Determine the [X, Y] coordinate at the center of the cell enclosing the given text.  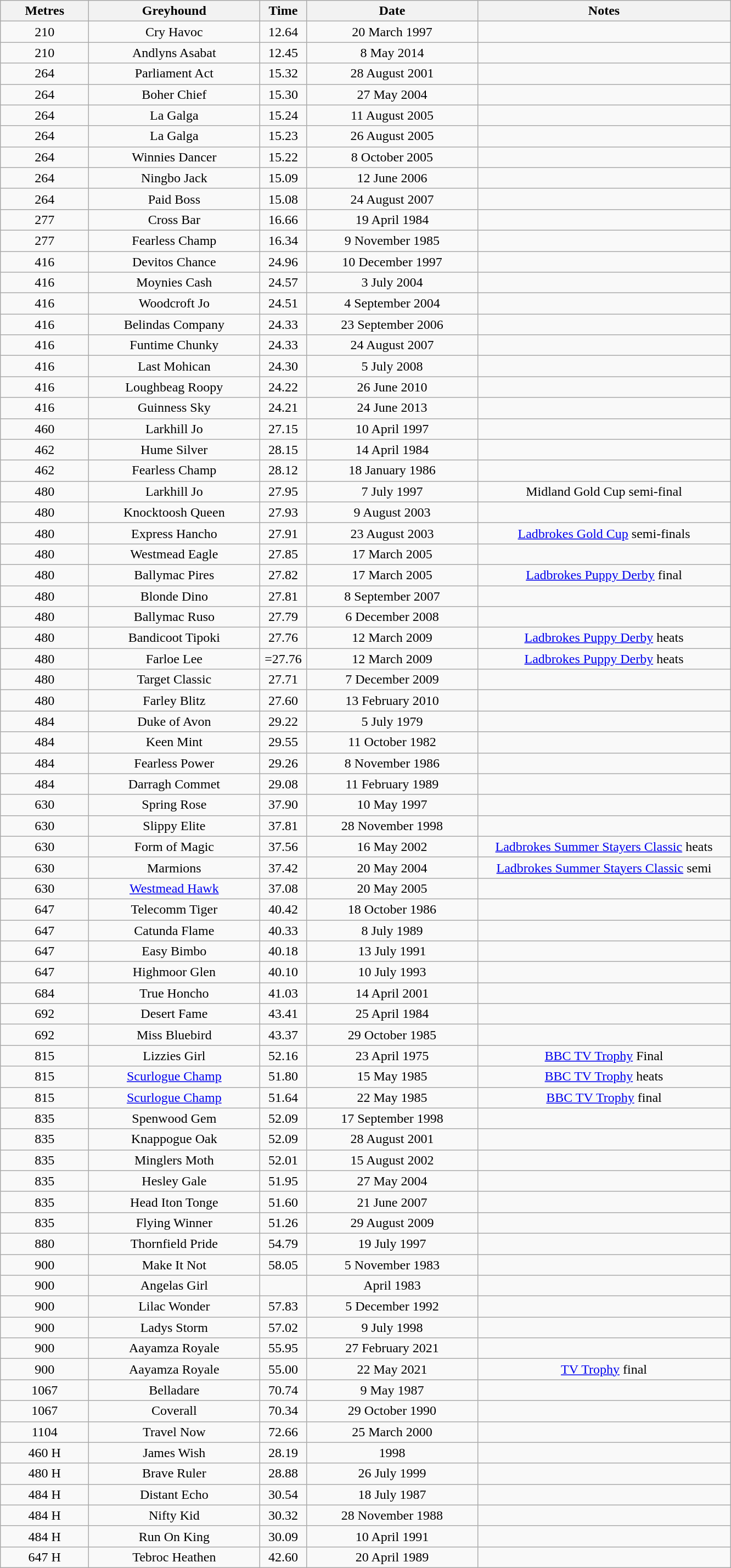
17 September 1998 [392, 1118]
11 October 1982 [392, 742]
27.95 [283, 491]
Lilac Wonder [175, 1307]
5 November 1983 [392, 1264]
54.79 [283, 1244]
29 October 1985 [392, 1035]
Catunda Flame [175, 931]
Farley Blitz [175, 701]
26 August 2005 [392, 136]
Last Mohican [175, 366]
Guinness Sky [175, 408]
16.66 [283, 220]
27.71 [283, 680]
27.60 [283, 701]
Hesley Gale [175, 1181]
27.15 [283, 429]
15.30 [283, 94]
28.15 [283, 450]
Ladbrokes Summer Stayers Classic semi [604, 867]
Highmoor Glen [175, 972]
8 May 2014 [392, 53]
24.57 [283, 283]
Ladys Storm [175, 1328]
12 June 2006 [392, 178]
37.08 [283, 888]
True Honcho [175, 993]
20 May 2005 [392, 888]
15.32 [283, 74]
Nifty Kid [175, 1515]
9 July 1998 [392, 1328]
41.03 [283, 993]
40.42 [283, 909]
5 July 1979 [392, 721]
13 July 1991 [392, 951]
Date [392, 11]
Flying Winner [175, 1223]
Bandicoot Tipoki [175, 638]
29.26 [283, 763]
Telecomm Tiger [175, 909]
18 January 1986 [392, 471]
20 May 2004 [392, 867]
27.85 [283, 554]
Spring Rose [175, 805]
23 August 2003 [392, 533]
8 September 2007 [392, 596]
15.09 [283, 178]
684 [45, 993]
April 1983 [392, 1286]
Lizzies Girl [175, 1056]
30.54 [283, 1494]
Parliament Act [175, 74]
Knappogue Oak [175, 1139]
15.22 [283, 157]
40.33 [283, 931]
7 July 1997 [392, 491]
10 April 1991 [392, 1536]
28.19 [283, 1453]
27.93 [283, 512]
57.02 [283, 1328]
72.66 [283, 1432]
Farloe Lee [175, 659]
70.34 [283, 1411]
25 March 2000 [392, 1432]
11 February 1989 [392, 784]
27.76 [283, 638]
8 July 1989 [392, 931]
28 November 1988 [392, 1515]
27.82 [283, 575]
3 July 2004 [392, 283]
Form of Magic [175, 847]
12.45 [283, 53]
Funtime Chunky [175, 345]
Moynies Cash [175, 283]
30.09 [283, 1536]
Ladbrokes Summer Stayers Classic heats [604, 847]
Head Iton Tonge [175, 1202]
51.95 [283, 1181]
Cry Havoc [175, 32]
BBC TV Trophy Final [604, 1056]
Ballymac Ruso [175, 617]
14 April 1984 [392, 450]
9 May 1987 [392, 1390]
15 May 1985 [392, 1077]
880 [45, 1244]
Andlyns Asabat [175, 53]
57.83 [283, 1307]
Distant Echo [175, 1494]
Fearless Power [175, 763]
Loughbeag Roopy [175, 387]
Keen Mint [175, 742]
8 November 1986 [392, 763]
28.88 [283, 1474]
Woodcroft Jo [175, 304]
460 [45, 429]
Brave Ruler [175, 1474]
37.81 [283, 826]
Greyhound [175, 11]
Travel Now [175, 1432]
Minglers Moth [175, 1160]
Target Classic [175, 680]
10 May 1997 [392, 805]
Desert Fame [175, 1014]
10 December 1997 [392, 262]
25 April 1984 [392, 1014]
Devitos Chance [175, 262]
27 February 2021 [392, 1348]
37.56 [283, 847]
26 June 2010 [392, 387]
8 October 2005 [392, 157]
Marmions [175, 867]
14 April 2001 [392, 993]
51.60 [283, 1202]
19 April 1984 [392, 220]
20 March 1997 [392, 32]
Make It Not [175, 1264]
40.10 [283, 972]
15.23 [283, 136]
15 August 2002 [392, 1160]
James Wish [175, 1453]
40.18 [283, 951]
480 H [45, 1474]
9 November 1985 [392, 240]
51.64 [283, 1097]
647 H [45, 1557]
18 July 1987 [392, 1494]
29.55 [283, 742]
Belladare [175, 1390]
18 October 1986 [392, 909]
37.42 [283, 867]
Westmead Hawk [175, 888]
29 October 1990 [392, 1411]
15.24 [283, 115]
Thornfield Pride [175, 1244]
Westmead Eagle [175, 554]
Ladbrokes Puppy Derby final [604, 575]
Winnies Dancer [175, 157]
Miss Bluebird [175, 1035]
52.16 [283, 1056]
58.05 [283, 1264]
1998 [392, 1453]
30.32 [283, 1515]
Run On King [175, 1536]
42.60 [283, 1557]
BBC TV Trophy heats [604, 1077]
10 April 1997 [392, 429]
22 May 1985 [392, 1097]
Ballymac Pires [175, 575]
Coverall [175, 1411]
Ningbo Jack [175, 178]
24.96 [283, 262]
51.80 [283, 1077]
Time [283, 11]
Metres [45, 11]
20 April 1989 [392, 1557]
26 July 1999 [392, 1474]
Boher Chief [175, 94]
Cross Bar [175, 220]
15.08 [283, 199]
24.30 [283, 366]
43.41 [283, 1014]
Spenwood Gem [175, 1118]
27.91 [283, 533]
Tebroc Heathen [175, 1557]
37.90 [283, 805]
28 November 1998 [392, 826]
24.21 [283, 408]
28.12 [283, 471]
24.22 [283, 387]
55.95 [283, 1348]
Darragh Commet [175, 784]
27.81 [283, 596]
Notes [604, 11]
Midland Gold Cup semi-final [604, 491]
1104 [45, 1432]
55.00 [283, 1369]
5 July 2008 [392, 366]
=27.76 [283, 659]
24 June 2013 [392, 408]
52.01 [283, 1160]
23 April 1975 [392, 1056]
51.26 [283, 1223]
460 H [45, 1453]
70.74 [283, 1390]
5 December 1992 [392, 1307]
29.08 [283, 784]
22 May 2021 [392, 1369]
29.22 [283, 721]
Angelas Girl [175, 1286]
11 August 2005 [392, 115]
16.34 [283, 240]
Duke of Avon [175, 721]
Knocktoosh Queen [175, 512]
10 July 1993 [392, 972]
7 December 2009 [392, 680]
BBC TV Trophy final [604, 1097]
Belindas Company [175, 324]
19 July 1997 [392, 1244]
Blonde Dino [175, 596]
43.37 [283, 1035]
21 June 2007 [392, 1202]
16 May 2002 [392, 847]
23 September 2006 [392, 324]
29 August 2009 [392, 1223]
Hume Silver [175, 450]
13 February 2010 [392, 701]
Express Hancho [175, 533]
6 December 2008 [392, 617]
27.79 [283, 617]
Paid Boss [175, 199]
Easy Bimbo [175, 951]
9 August 2003 [392, 512]
12.64 [283, 32]
4 September 2004 [392, 304]
Ladbrokes Gold Cup semi-finals [604, 533]
Slippy Elite [175, 826]
24.51 [283, 304]
TV Trophy final [604, 1369]
